Find where the given text appears and provide that cell's center as (X, Y) coordinate. 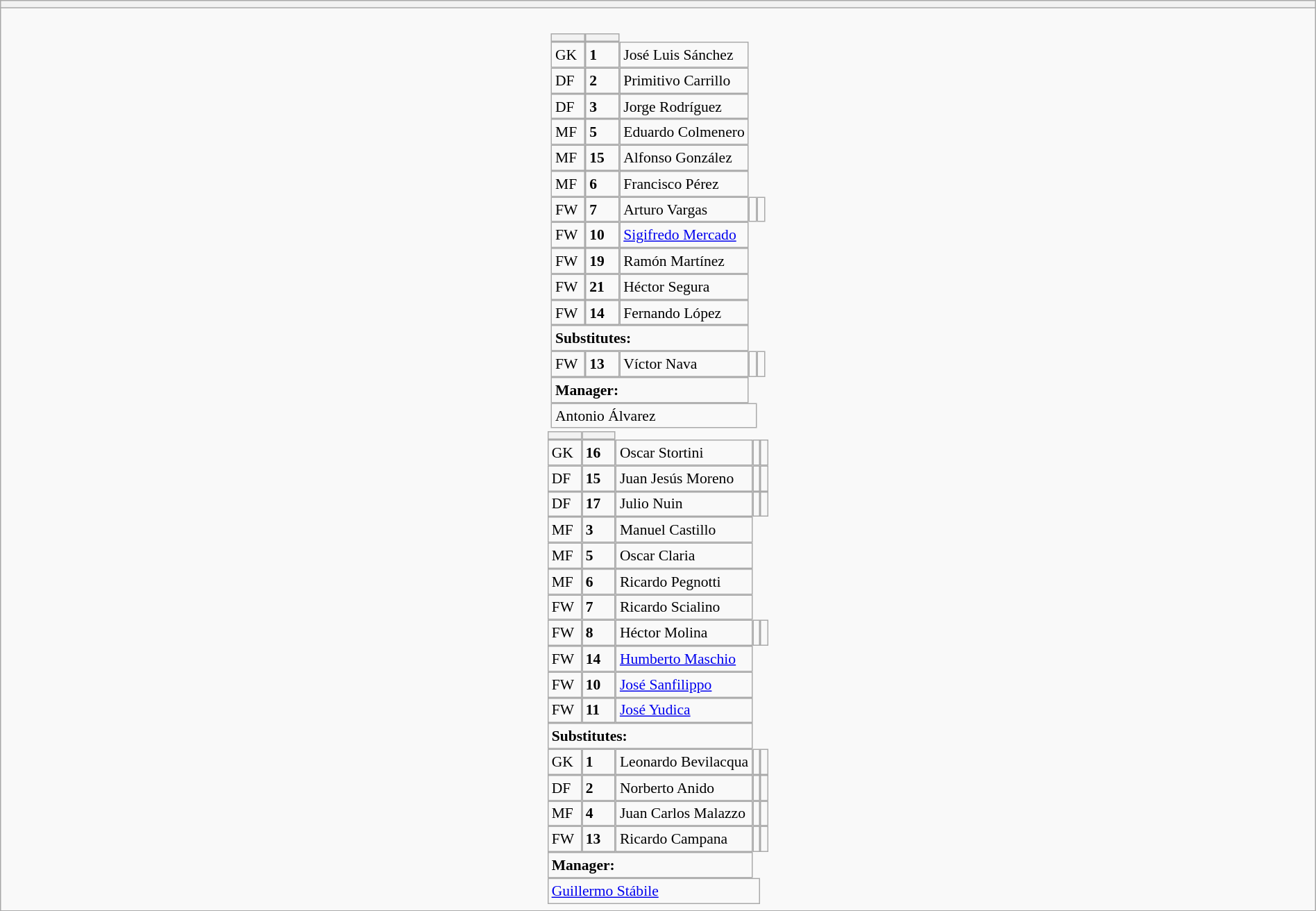
Ramón Martínez (684, 261)
Norberto Anido (684, 787)
8 (598, 633)
José Sanfilippo (684, 685)
Manuel Castillo (684, 529)
Héctor Molina (684, 633)
José Yudica (684, 710)
Leonardo Bevilacqua (684, 762)
Víctor Nava (684, 364)
4 (598, 814)
Juan Jesús Moreno (684, 478)
Humberto Maschio (684, 658)
Francisco Pérez (684, 183)
Antonio Álvarez (654, 415)
Guillermo Stábile (654, 890)
Eduardo Colmenero (684, 132)
Arturo Vargas (684, 210)
Juan Carlos Malazzo (684, 814)
Jorge Rodríguez (684, 107)
Ricardo Campana (684, 839)
16 (598, 453)
11 (598, 710)
José Luis Sánchez (684, 54)
Julio Nuin (684, 504)
Sigifredo Mercado (684, 235)
Héctor Segura (684, 286)
Primitivo Carrillo (684, 81)
Alfonso González (684, 158)
Fernando López (684, 312)
17 (598, 504)
21 (602, 286)
19 (602, 261)
Oscar Claria (684, 555)
Ricardo Pegnotti (684, 582)
Oscar Stortini (684, 453)
Ricardo Scialino (684, 607)
